Extract the (X, Y) coordinate from the center of the cell holding the provided text.  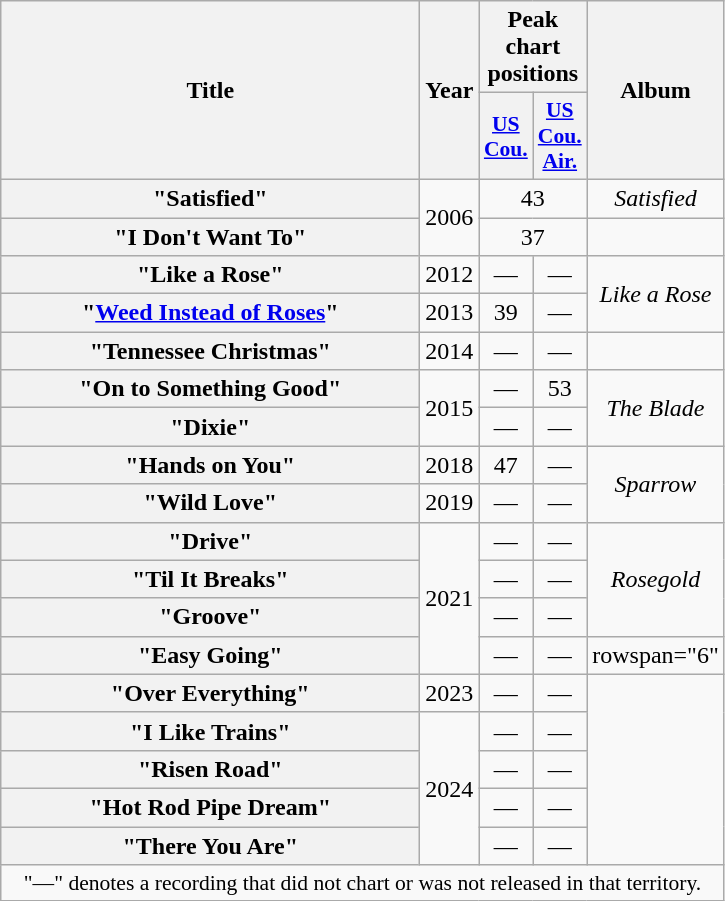
The Blade (656, 408)
"I Like Trains" (210, 731)
"Satisfied" (210, 198)
47 (506, 465)
"Til It Breaks" (210, 579)
Satisfied (656, 198)
"I Don't Want To" (210, 237)
2012 (450, 275)
53 (560, 389)
Rosegold (656, 579)
2019 (450, 503)
"Wild Love" (210, 503)
"Drive" (210, 541)
Peak chart positions (533, 47)
Year (450, 90)
2013 (450, 313)
Like a Rose (656, 294)
Sparrow (656, 484)
"On to Something Good" (210, 389)
"Groove" (210, 617)
"Hot Rod Pipe Dream" (210, 807)
USCou. (506, 136)
"Tennessee Christmas" (210, 351)
43 (533, 198)
2024 (450, 788)
rowspan="6" (656, 655)
Title (210, 90)
"Hands on You" (210, 465)
2015 (450, 408)
USCou.Air. (560, 136)
39 (506, 313)
"Easy Going" (210, 655)
2014 (450, 351)
Album (656, 90)
"Like a Rose" (210, 275)
2018 (450, 465)
"There You Are" (210, 845)
2023 (450, 693)
2006 (450, 217)
"Weed Instead of Roses" (210, 313)
2021 (450, 598)
"Over Everything" (210, 693)
37 (533, 237)
"Risen Road" (210, 769)
"Dixie" (210, 427)
"—" denotes a recording that did not chart or was not released in that territory. (362, 883)
